Return the [X, Y] coordinate for the center point of the cell that contains the specified text.  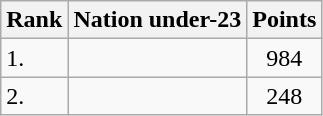
248 [284, 96]
Points [284, 20]
984 [284, 58]
Rank [34, 20]
Nation under-23 [158, 20]
1. [34, 58]
2. [34, 96]
